Provide the (X, Y) coordinate of the cell's center where the given text is located.  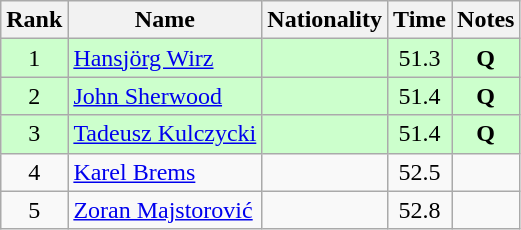
3 (34, 134)
Hansjörg Wirz (165, 58)
51.3 (420, 58)
5 (34, 210)
Tadeusz Kulczycki (165, 134)
Time (420, 20)
4 (34, 172)
Karel Brems (165, 172)
52.5 (420, 172)
1 (34, 58)
2 (34, 96)
52.8 (420, 210)
Nationality (325, 20)
John Sherwood (165, 96)
Zoran Majstorović (165, 210)
Notes (486, 20)
Rank (34, 20)
Name (165, 20)
